For the text-containing cell, return its midpoint in [X, Y] coordinate format. 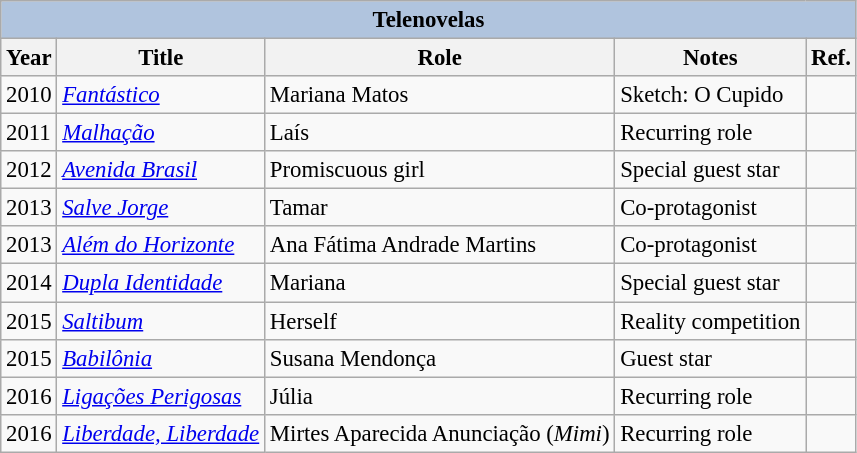
Malhação [161, 133]
Ana Fátima Andrade Martins [440, 245]
Ref. [831, 58]
Dupla Identidade [161, 283]
Reality competition [710, 321]
Salve Jorge [161, 208]
Além do Horizonte [161, 245]
Mariana [440, 283]
Ligações Perigosas [161, 396]
Avenida Brasil [161, 170]
Notes [710, 58]
Guest star [710, 358]
Year [29, 58]
Herself [440, 321]
2012 [29, 170]
2014 [29, 283]
Saltibum [161, 321]
Fantástico [161, 95]
Promiscuous girl [440, 170]
Mirtes Aparecida Anunciação (Mimi) [440, 433]
2010 [29, 95]
Sketch: O Cupido [710, 95]
Laís [440, 133]
Susana Mendonça [440, 358]
Telenovelas [428, 20]
Title [161, 58]
Mariana Matos [440, 95]
Role [440, 58]
Liberdade, Liberdade [161, 433]
Tamar [440, 208]
Júlia [440, 396]
2011 [29, 133]
Babilônia [161, 358]
